Return the [x, y] coordinate for the center point of the cell that contains the specified text.  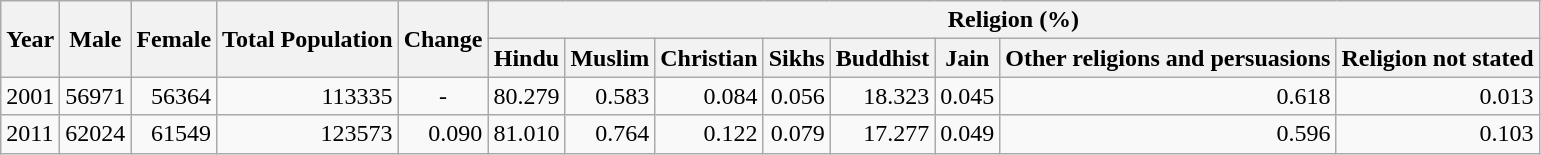
Sikhs [796, 58]
17.277 [882, 134]
0.084 [709, 96]
Buddhist [882, 58]
Religion not stated [1438, 58]
Muslim [610, 58]
62024 [96, 134]
0.056 [796, 96]
61549 [174, 134]
0.090 [443, 134]
0.583 [610, 96]
Change [443, 39]
2011 [30, 134]
0.013 [1438, 96]
56971 [96, 96]
0.079 [796, 134]
Religion (%) [1014, 20]
- [443, 96]
Total Population [308, 39]
18.323 [882, 96]
0.764 [610, 134]
Jain [968, 58]
123573 [308, 134]
2001 [30, 96]
Hindu [526, 58]
Year [30, 39]
0.045 [968, 96]
0.596 [1168, 134]
56364 [174, 96]
0.049 [968, 134]
0.122 [709, 134]
80.279 [526, 96]
0.618 [1168, 96]
Female [174, 39]
0.103 [1438, 134]
Christian [709, 58]
81.010 [526, 134]
113335 [308, 96]
Other religions and persuasions [1168, 58]
Male [96, 39]
